From the cell containing the given text, extract its center point as [X, Y] coordinate. 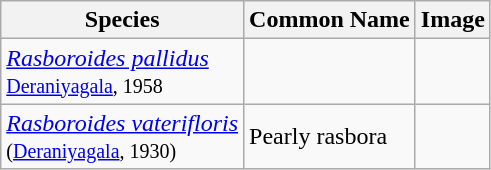
Rasboroides pallidusDeraniyagala, 1958 [122, 72]
Species [122, 20]
Rasboroides vaterifloris(Deraniyagala, 1930) [122, 136]
Image [452, 20]
Pearly rasbora [330, 136]
Common Name [330, 20]
